Search for the cell housing the specified text and yield its (X, Y) center coordinate. 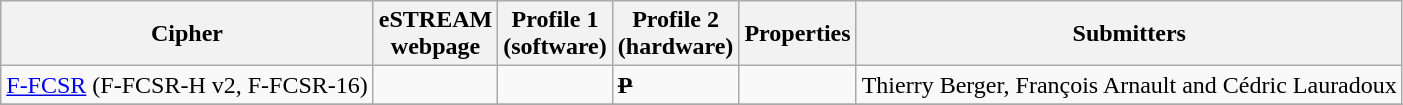
Properties (798, 34)
Cipher (188, 34)
P (676, 85)
Thierry Berger, François Arnault and Cédric Lauradoux (1129, 85)
Profile 2(hardware) (676, 34)
F-FCSR (F-FCSR-H v2, F-FCSR-16) (188, 85)
Profile 1(software) (556, 34)
eSTREAMwebpage (435, 34)
Submitters (1129, 34)
